Return the (x, y) coordinate for the center point of the cell that contains the specified text.  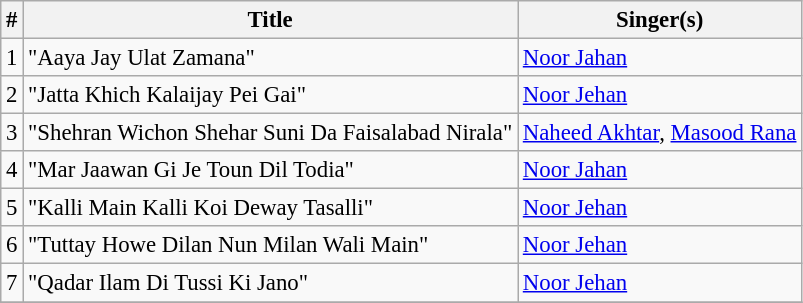
3 (12, 133)
5 (12, 208)
Singer(s) (660, 20)
7 (12, 283)
Title (270, 20)
"Tuttay Howe Dilan Nun Milan Wali Main" (270, 245)
1 (12, 58)
6 (12, 245)
"Mar Jaawan Gi Je Toun Dil Todia" (270, 170)
"Jatta Khich Kalaijay Pei Gai" (270, 95)
Naheed Akhtar, Masood Rana (660, 133)
2 (12, 95)
4 (12, 170)
"Qadar Ilam Di Tussi Ki Jano" (270, 283)
"Aaya Jay Ulat Zamana" (270, 58)
"Kalli Main Kalli Koi Deway Tasalli" (270, 208)
"Shehran Wichon Shehar Suni Da Faisalabad Nirala" (270, 133)
# (12, 20)
